Identify which cell holds the provided text, then report its [X, Y] central coordinate. 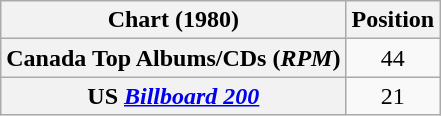
44 [393, 58]
Position [393, 20]
US Billboard 200 [174, 96]
Chart (1980) [174, 20]
21 [393, 96]
Canada Top Albums/CDs (RPM) [174, 58]
